Pinpoint the cell where the given text exists, returning its [X, Y] midpoint coordinate. 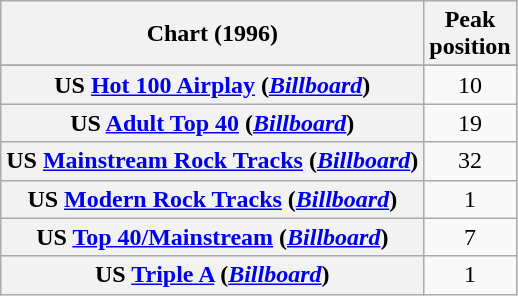
US Hot 100 Airplay (Billboard) [212, 85]
US Mainstream Rock Tracks (Billboard) [212, 161]
US Triple A (Billboard) [212, 275]
Peakposition [470, 34]
US Modern Rock Tracks (Billboard) [212, 199]
US Adult Top 40 (Billboard) [212, 123]
Chart (1996) [212, 34]
32 [470, 161]
US Top 40/Mainstream (Billboard) [212, 237]
10 [470, 85]
7 [470, 237]
19 [470, 123]
